Return [X, Y] of the center of cell containing provided text 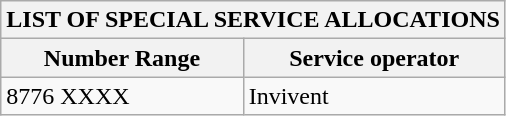
Service operator [374, 58]
Invivent [374, 96]
Number Range [122, 58]
8776 XXXX [122, 96]
LIST OF SPECIAL SERVICE ALLOCATIONS [254, 20]
